Determine the [X, Y] coordinate at the center of the cell enclosing the given text.  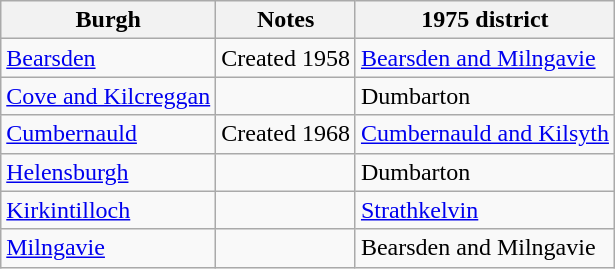
Notes [286, 20]
Burgh [108, 20]
1975 district [484, 20]
Milngavie [108, 248]
Bearsden [108, 58]
Helensburgh [108, 172]
Cumbernauld [108, 134]
Created 1958 [286, 58]
Strathkelvin [484, 210]
Created 1968 [286, 134]
Cove and Kilcreggan [108, 96]
Cumbernauld and Kilsyth [484, 134]
Kirkintilloch [108, 210]
